Provide the (X, Y) coordinate of the cell's center where the given text is located.  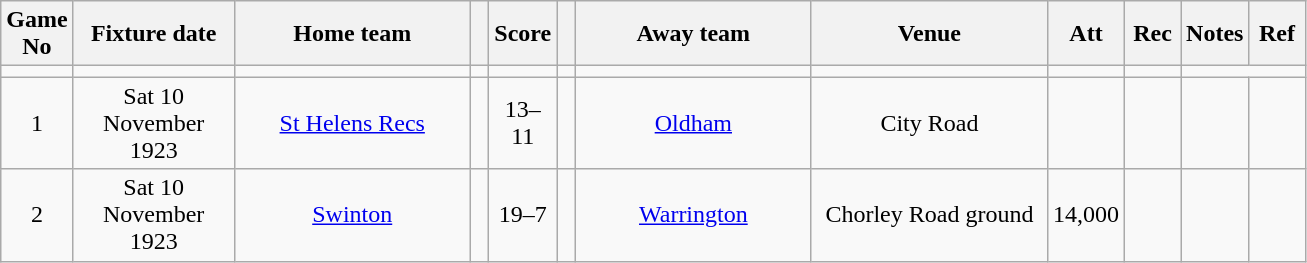
13–11 (523, 123)
14,000 (1086, 215)
City Road (929, 123)
Game No (37, 34)
2 (37, 215)
Swinton (352, 215)
Ref (1277, 34)
St Helens Recs (352, 123)
Fixture date (154, 34)
Att (1086, 34)
Venue (929, 34)
Home team (352, 34)
Score (523, 34)
Notes (1215, 34)
1 (37, 123)
Warrington (693, 215)
19–7 (523, 215)
Away team (693, 34)
Oldham (693, 123)
Rec (1153, 34)
Chorley Road ground (929, 215)
